Provide the [X, Y] coordinate of the cell's center where the given text is located.  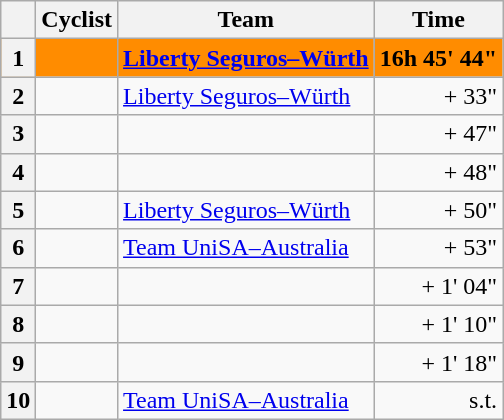
8 [18, 324]
+ 33" [438, 96]
s.t. [438, 400]
+ 50" [438, 210]
Time [438, 20]
+ 1' 10" [438, 324]
+ 1' 04" [438, 286]
7 [18, 286]
+ 48" [438, 172]
1 [18, 58]
+ 47" [438, 134]
3 [18, 134]
5 [18, 210]
9 [18, 362]
Team [246, 20]
Cyclist [77, 20]
2 [18, 96]
+ 53" [438, 248]
4 [18, 172]
+ 1' 18" [438, 362]
16h 45' 44" [438, 58]
6 [18, 248]
10 [18, 400]
